Determine the [x, y] coordinate at the center of the cell enclosing the given text.  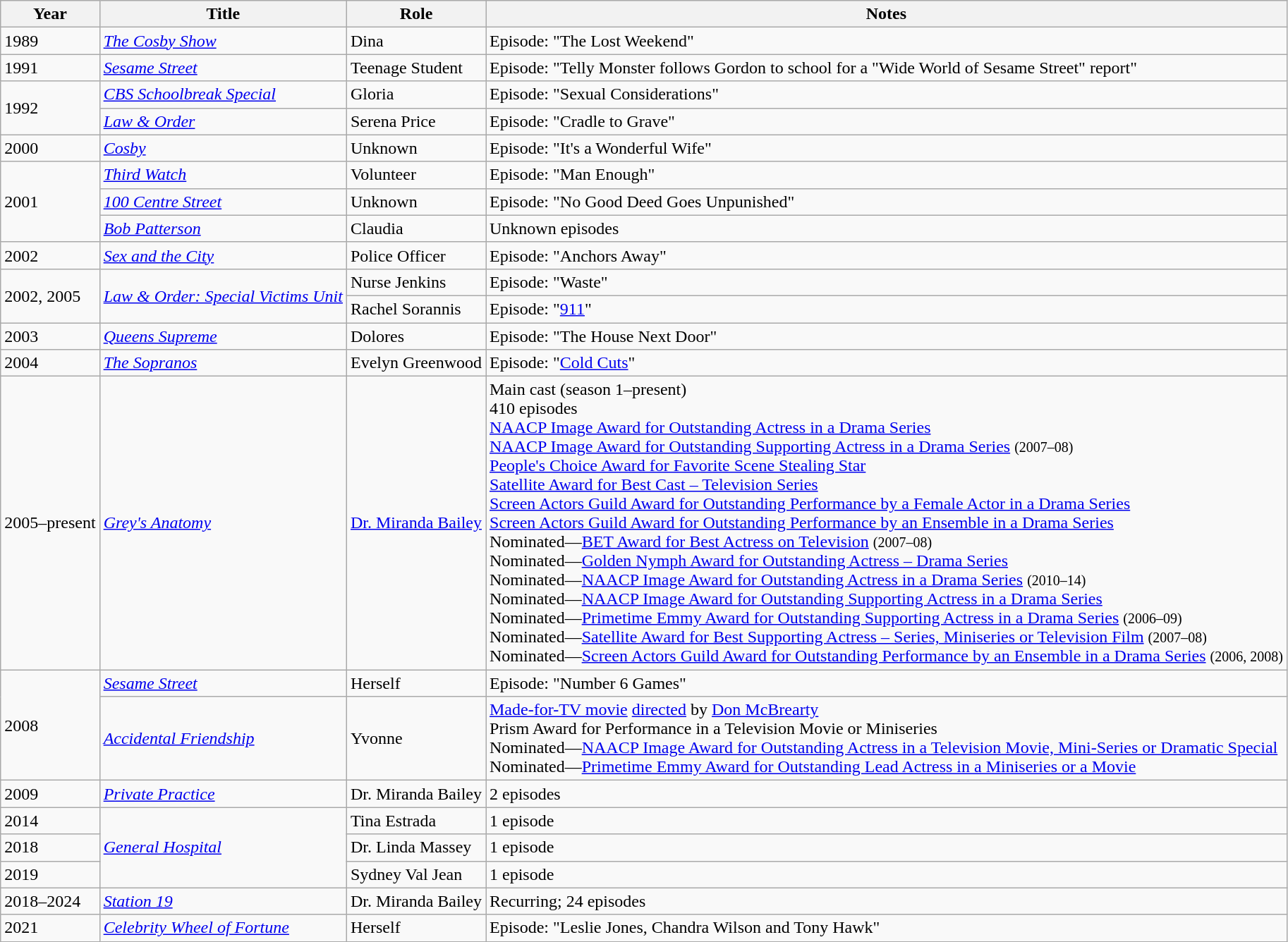
Episode: "Cradle to Grave" [886, 121]
Episode: "The Lost Weekend" [886, 41]
Serena Price [416, 121]
2018–2024 [50, 901]
2004 [50, 363]
Year [50, 14]
Accidental Friendship [223, 739]
2001 [50, 202]
Episode: "Sexual Considerations" [886, 94]
100 Centre Street [223, 202]
Teenage Student [416, 68]
Title [223, 14]
Nurse Jenkins [416, 282]
The Sopranos [223, 363]
Claudia [416, 228]
Episode: "Man Enough" [886, 175]
Tina Estrada [416, 821]
Role [416, 14]
2 episodes [886, 794]
Episode: "Leslie Jones, Chandra Wilson and Tony Hawk" [886, 928]
Episode: "Number 6 Games" [886, 683]
Third Watch [223, 175]
2002, 2005 [50, 295]
Queens Supreme [223, 336]
1989 [50, 41]
Police Officer [416, 255]
Episode: "Telly Monster follows Gordon to school for a "Wide World of Sesame Street" report" [886, 68]
Episode: "The House Next Door" [886, 336]
Episode: "It's a Wonderful Wife" [886, 148]
Unknown episodes [886, 228]
1992 [50, 108]
Law & Order: Special Victims Unit [223, 295]
Celebrity Wheel of Fortune [223, 928]
Recurring; 24 episodes [886, 901]
CBS Schoolbreak Special [223, 94]
2009 [50, 794]
2000 [50, 148]
Episode: "No Good Deed Goes Unpunished" [886, 202]
Dr. Linda Massey [416, 848]
2003 [50, 336]
Notes [886, 14]
Yvonne [416, 739]
General Hospital [223, 848]
Episode: "Anchors Away" [886, 255]
2002 [50, 255]
Bob Patterson [223, 228]
Sex and the City [223, 255]
Station 19 [223, 901]
2014 [50, 821]
Dina [416, 41]
2019 [50, 874]
The Cosby Show [223, 41]
Episode: "Cold Cuts" [886, 363]
2021 [50, 928]
2018 [50, 848]
Cosby [223, 148]
Law & Order [223, 121]
Grey's Anatomy [223, 523]
Episode: "911" [886, 309]
Evelyn Greenwood [416, 363]
2008 [50, 725]
1991 [50, 68]
Dolores [416, 336]
Private Practice [223, 794]
Volunteer [416, 175]
Rachel Sorannis [416, 309]
2005–present [50, 523]
Episode: "Waste" [886, 282]
Sydney Val Jean [416, 874]
Gloria [416, 94]
